Find where the given text appears and provide that cell's center as (X, Y) coordinate. 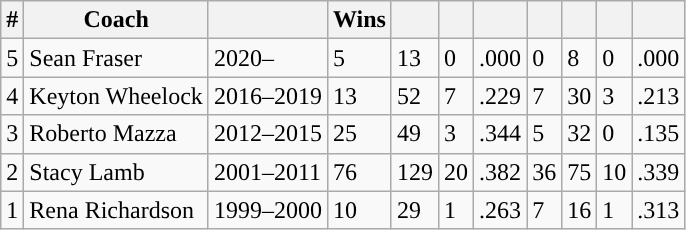
.382 (500, 172)
20 (456, 172)
4 (12, 96)
75 (580, 172)
29 (414, 210)
# (12, 20)
8 (580, 58)
36 (544, 172)
2020– (268, 58)
Keyton Wheelock (116, 96)
30 (580, 96)
1999–2000 (268, 210)
2 (12, 172)
.313 (658, 210)
.135 (658, 134)
16 (580, 210)
Stacy Lamb (116, 172)
.339 (658, 172)
Roberto Mazza (116, 134)
76 (359, 172)
.344 (500, 134)
32 (580, 134)
25 (359, 134)
129 (414, 172)
.213 (658, 96)
Rena Richardson (116, 210)
2016–2019 (268, 96)
52 (414, 96)
Wins (359, 20)
.263 (500, 210)
2001–2011 (268, 172)
Sean Fraser (116, 58)
.229 (500, 96)
Coach (116, 20)
49 (414, 134)
2012–2015 (268, 134)
